Locate the cell with the specified text and output its [X, Y] center coordinate. 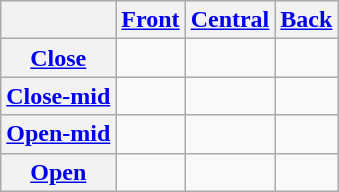
Close [58, 58]
Front [150, 20]
Close-mid [58, 96]
Open [58, 172]
Back [306, 20]
Open-mid [58, 134]
Central [230, 20]
